Output the [X, Y] coordinate of the center of the cell containing the given text.  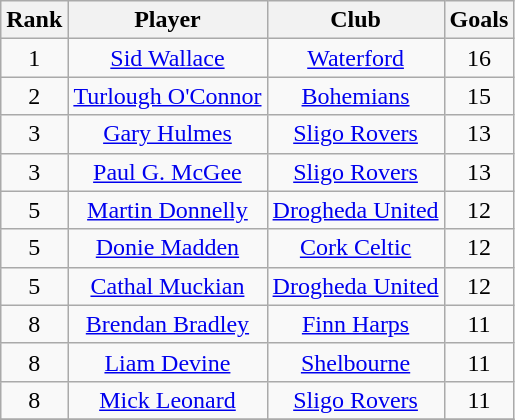
15 [479, 96]
Shelbourne [356, 362]
Rank [34, 20]
Player [168, 20]
Mick Leonard [168, 400]
2 [34, 96]
Turlough O'Connor [168, 96]
Finn Harps [356, 324]
Goals [479, 20]
Martin Donnelly [168, 210]
1 [34, 58]
Brendan Bradley [168, 324]
Sid Wallace [168, 58]
Bohemians [356, 96]
16 [479, 58]
Donie Madden [168, 248]
Cork Celtic [356, 248]
Cathal Muckian [168, 286]
Waterford [356, 58]
Club [356, 20]
Paul G. McGee [168, 172]
Liam Devine [168, 362]
Gary Hulmes [168, 134]
